Detect which cell encompasses the target text, then output its (x, y) center coordinate. 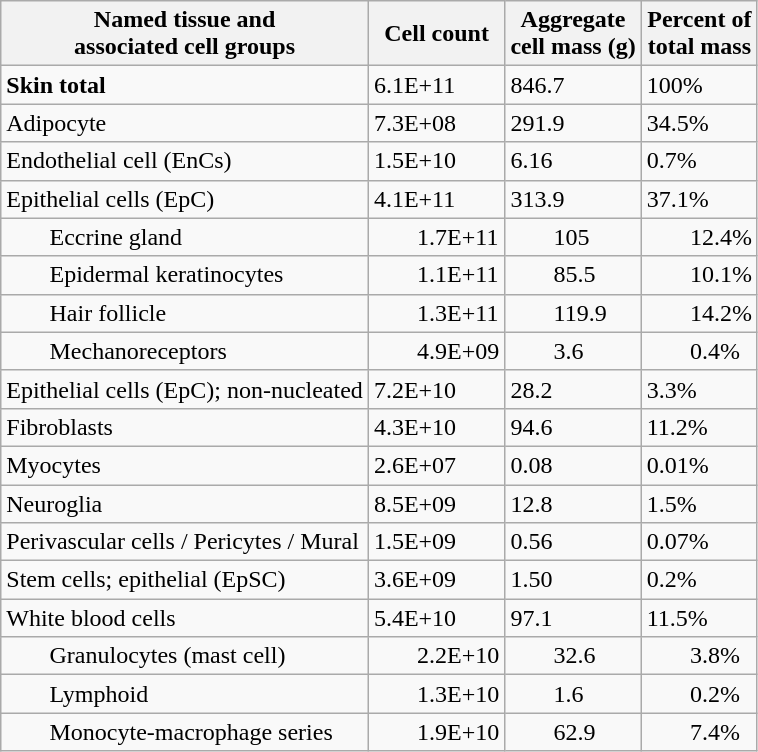
291.9 (573, 123)
0.7% (699, 161)
28.2 (573, 389)
7.3E+08 (436, 123)
6.1E+11 (436, 85)
1.3E+11 (436, 313)
7.2E+10 (436, 389)
0.01% (699, 465)
2.6E+07 (436, 465)
1.9E+10 (436, 732)
34.5% (699, 123)
Aggregatecell mass (g) (573, 34)
Epidermal keratinocytes (185, 275)
5.4E+10 (436, 618)
3.3% (699, 389)
1.5E+09 (436, 542)
Endothelial cell (EnCs) (185, 161)
Neuroglia (185, 503)
Epithelial cells (EpC) (185, 199)
14.2% (699, 313)
1.7E+11 (436, 237)
313.9 (573, 199)
8.5E+09 (436, 503)
62.9 (573, 732)
Granulocytes (mast cell) (185, 656)
11.5% (699, 618)
100% (699, 85)
4.3E+10 (436, 427)
3.6 (573, 351)
12.8 (573, 503)
846.7 (573, 85)
Adipocyte (185, 123)
94.6 (573, 427)
1.50 (573, 580)
Cell count (436, 34)
Stem cells; epithelial (EpSC) (185, 580)
3.8% (699, 656)
11.2% (699, 427)
1.1E+11 (436, 275)
85.5 (573, 275)
97.1 (573, 618)
Named tissue andassociated cell groups (185, 34)
119.9 (573, 313)
6.16 (573, 161)
10.1% (699, 275)
1.5E+10 (436, 161)
Skin total (185, 85)
2.2E+10 (436, 656)
105 (573, 237)
12.4% (699, 237)
0.56 (573, 542)
4.9E+09 (436, 351)
7.4% (699, 732)
1.5% (699, 503)
Fibroblasts (185, 427)
Percent oftotal mass (699, 34)
37.1% (699, 199)
0.07% (699, 542)
3.6E+09 (436, 580)
Eccrine gland (185, 237)
Perivascular cells / Pericytes / Mural (185, 542)
Hair follicle (185, 313)
1.6 (573, 694)
Monocyte-macrophage series (185, 732)
White blood cells (185, 618)
4.1E+11 (436, 199)
Myocytes (185, 465)
1.3E+10 (436, 694)
0.4% (699, 351)
Epithelial cells (EpC); non-nucleated (185, 389)
32.6 (573, 656)
Mechanoreceptors (185, 351)
0.08 (573, 465)
Lymphoid (185, 694)
